Find where the given text appears and provide that cell's center as [X, Y] coordinate. 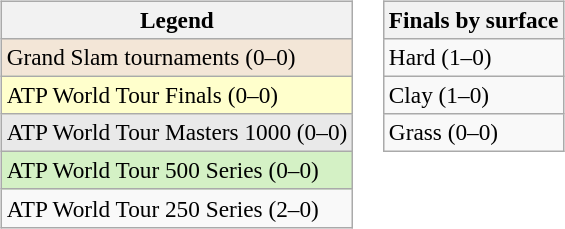
Clay (1–0) [473, 95]
Grand Slam tournaments (0–0) [176, 57]
ATP World Tour Masters 1000 (0–0) [176, 133]
Finals by surface [473, 20]
ATP World Tour 250 Series (2–0) [176, 208]
Grass (0–0) [473, 133]
Hard (1–0) [473, 57]
ATP World Tour 500 Series (0–0) [176, 171]
Legend [176, 20]
ATP World Tour Finals (0–0) [176, 95]
